Search for the cell housing the specified text and yield its [x, y] center coordinate. 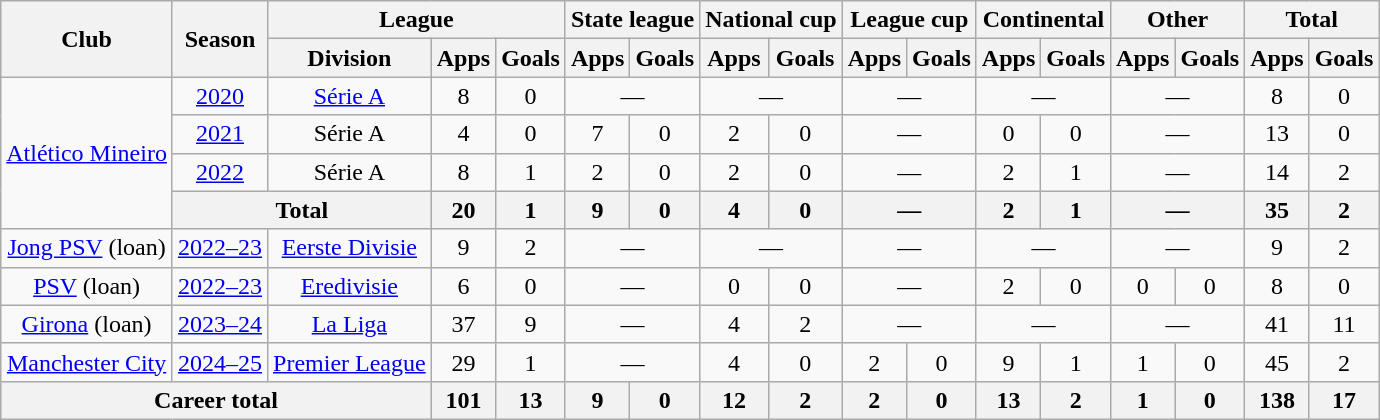
Continental [1043, 20]
Atlético Mineiro [87, 153]
2022 [220, 172]
Other [1178, 20]
Eerste Divisie [350, 248]
35 [1277, 210]
League cup [909, 20]
17 [1344, 400]
Eredivisie [350, 286]
12 [734, 400]
41 [1277, 324]
7 [597, 134]
2020 [220, 96]
PSV (loan) [87, 286]
138 [1277, 400]
La Liga [350, 324]
Premier League [350, 362]
National cup [771, 20]
20 [463, 210]
Division [350, 58]
Manchester City [87, 362]
6 [463, 286]
State league [632, 20]
45 [1277, 362]
101 [463, 400]
Girona (loan) [87, 324]
2021 [220, 134]
14 [1277, 172]
Club [87, 39]
2023–24 [220, 324]
29 [463, 362]
Season [220, 39]
Jong PSV (loan) [87, 248]
37 [463, 324]
League [417, 20]
11 [1344, 324]
2024–25 [220, 362]
Career total [216, 400]
